Return [x, y] of the center of cell containing provided text 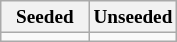
Seeded [45, 17]
Unseeded [133, 17]
